Locate the cell with the specified text and output its [X, Y] center coordinate. 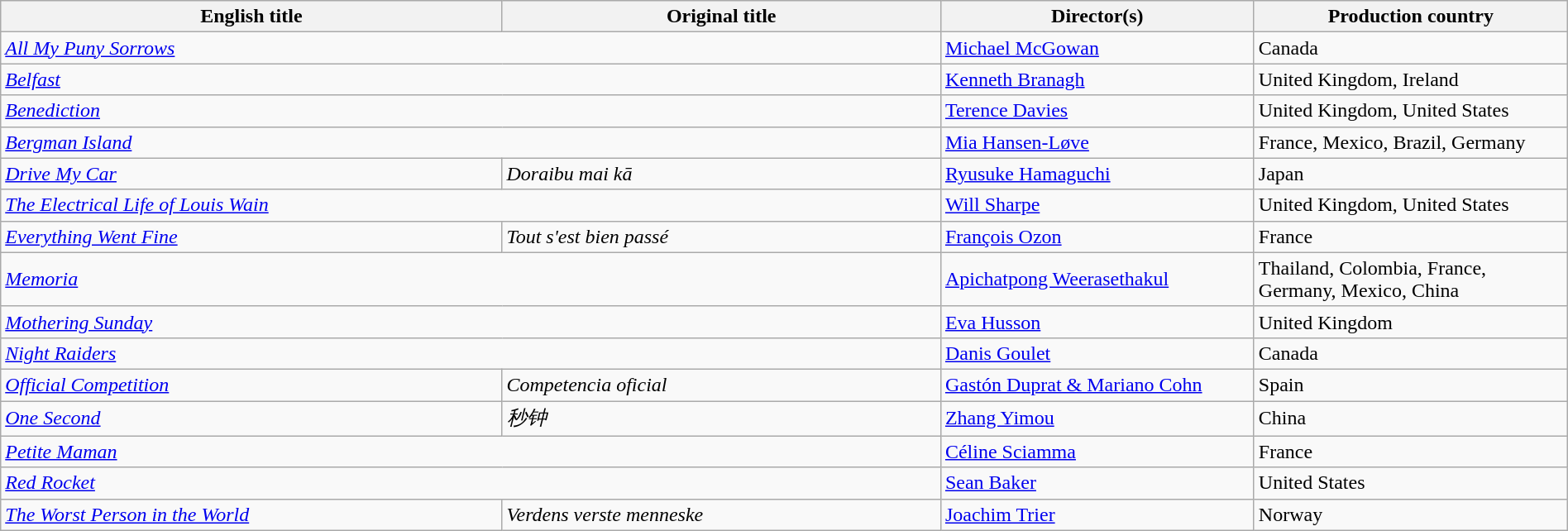
Ryusuke Hamaguchi [1097, 174]
Petite Maman [471, 452]
Mia Hansen-Løve [1097, 142]
English title [251, 17]
United Kingdom [1411, 322]
Norway [1411, 514]
Night Raiders [471, 353]
Drive My Car [251, 174]
Tout s'est bien passé [721, 237]
France, Mexico, Brazil, Germany [1411, 142]
Thailand, Colombia, France, Germany, Mexico, China [1411, 280]
The Electrical Life of Louis Wain [471, 205]
Céline Sciamma [1097, 452]
Doraibu mai kā [721, 174]
Benediction [471, 111]
Memoria [471, 280]
Red Rocket [471, 483]
Japan [1411, 174]
Sean Baker [1097, 483]
Zhang Yimou [1097, 419]
Terence Davies [1097, 111]
Original title [721, 17]
Gastón Duprat & Mariano Cohn [1097, 385]
All My Puny Sorrows [471, 48]
Michael McGowan [1097, 48]
United Kingdom, Ireland [1411, 79]
Apichatpong Weerasethakul [1097, 280]
Everything Went Fine [251, 237]
Competencia oficial [721, 385]
Bergman Island [471, 142]
Verdens verste menneske [721, 514]
Spain [1411, 385]
China [1411, 419]
Joachim Trier [1097, 514]
The Worst Person in the World [251, 514]
Official Competition [251, 385]
秒钟 [721, 419]
Eva Husson [1097, 322]
Will Sharpe [1097, 205]
Director(s) [1097, 17]
Mothering Sunday [471, 322]
Danis Goulet [1097, 353]
Kenneth Branagh [1097, 79]
Belfast [471, 79]
Production country [1411, 17]
United States [1411, 483]
One Second [251, 419]
François Ozon [1097, 237]
